Capture the cell that displays the provided text and extract its (x, y) central coordinate. 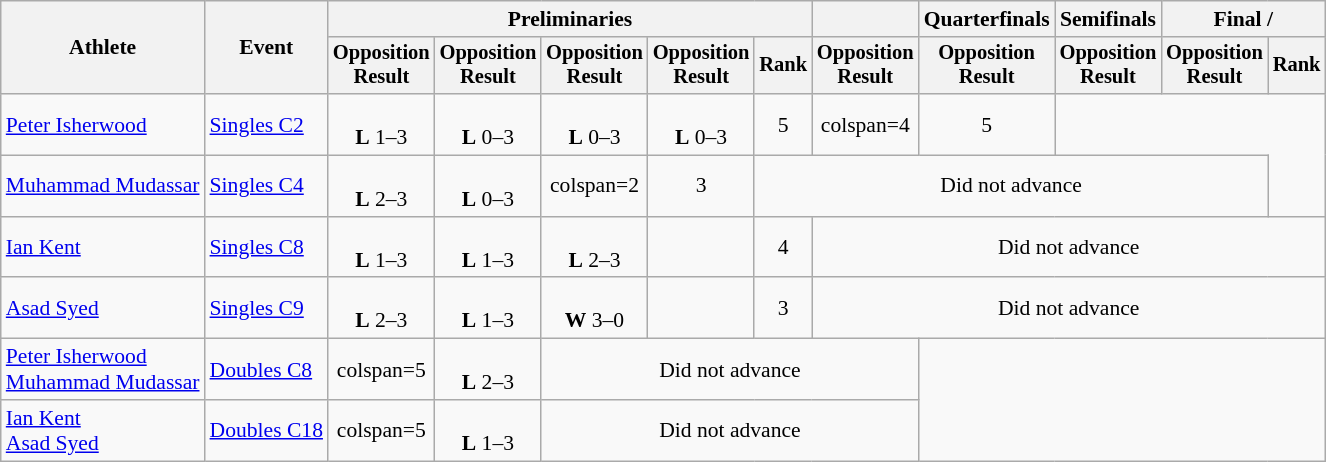
Semifinals (1108, 19)
Singles C8 (266, 248)
W 3–0 (594, 308)
Athlete (103, 48)
Peter IsherwoodMuhammad Mudassar (103, 370)
Peter Isherwood (103, 124)
Singles C4 (266, 186)
Asad Syed (103, 308)
Muhammad Mudassar (103, 186)
Final / (1243, 19)
Doubles C18 (266, 430)
Singles C2 (266, 124)
colspan=2 (594, 186)
colspan=4 (866, 124)
Doubles C8 (266, 370)
Quarterfinals (987, 19)
4 (783, 248)
Event (266, 48)
Ian Kent (103, 248)
Ian KentAsad Syed (103, 430)
Singles C9 (266, 308)
Preliminaries (570, 19)
